From the cell containing the given text, extract its center point as (x, y) coordinate. 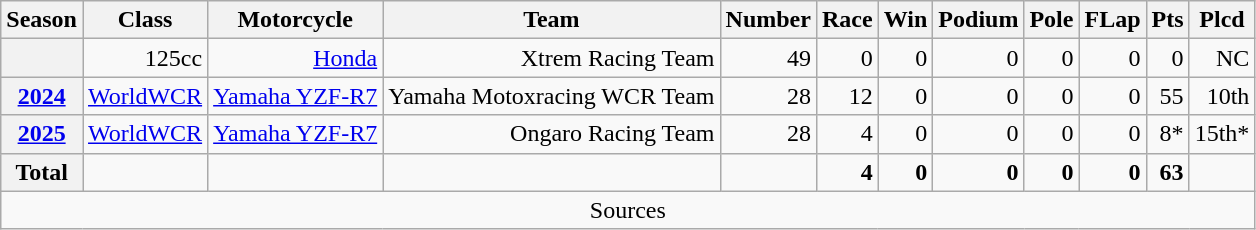
Sources (628, 210)
15th* (1222, 134)
Xtrem Racing Team (552, 58)
Total (42, 172)
Plcd (1222, 20)
Honda (296, 58)
2024 (42, 96)
Yamaha Motoxracing WCR Team (552, 96)
Number (768, 20)
2025 (42, 134)
125cc (144, 58)
FLap (1112, 20)
Class (144, 20)
12 (847, 96)
Race (847, 20)
Pole (1052, 20)
8* (1168, 134)
Motorcycle (296, 20)
Pts (1168, 20)
Team (552, 20)
Season (42, 20)
Podium (978, 20)
49 (768, 58)
Ongaro Racing Team (552, 134)
Win (906, 20)
55 (1168, 96)
10th (1222, 96)
63 (1168, 172)
NC (1222, 58)
